Output the (x, y) coordinate of the center of the cell containing the given text.  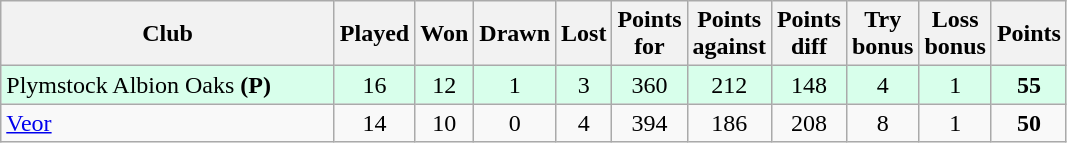
360 (650, 85)
12 (444, 85)
0 (515, 123)
Loss bonus (955, 34)
394 (650, 123)
10 (444, 123)
212 (729, 85)
Lost (584, 34)
Club (168, 34)
Played (374, 34)
Plymstock Albion Oaks (P) (168, 85)
Points (1028, 34)
Drawn (515, 34)
14 (374, 123)
55 (1028, 85)
Points against (729, 34)
186 (729, 123)
148 (808, 85)
Points for (650, 34)
Veor (168, 123)
Try bonus (882, 34)
16 (374, 85)
Points diff (808, 34)
50 (1028, 123)
Won (444, 34)
208 (808, 123)
3 (584, 85)
8 (882, 123)
